Determine the (x, y) coordinate at the center of the cell enclosing the given text.  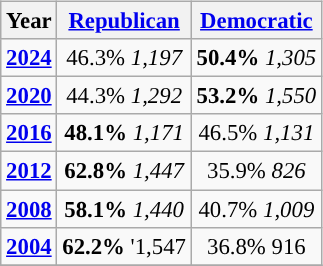
62.2% '1,547 (124, 246)
Year (29, 21)
35.9% 826 (256, 171)
2012 (29, 171)
40.7% 1,009 (256, 209)
44.3% 1,292 (124, 96)
2008 (29, 209)
2004 (29, 246)
50.4% 1,305 (256, 58)
62.8% 1,447 (124, 171)
53.2% 1,550 (256, 96)
36.8% 916 (256, 246)
48.1% 1,171 (124, 133)
Republican (124, 21)
2024 (29, 58)
2020 (29, 96)
Democratic (256, 21)
46.5% 1,131 (256, 133)
46.3% 1,197 (124, 58)
58.1% 1,440 (124, 209)
2016 (29, 133)
